Capture the cell that displays the provided text and extract its (x, y) central coordinate. 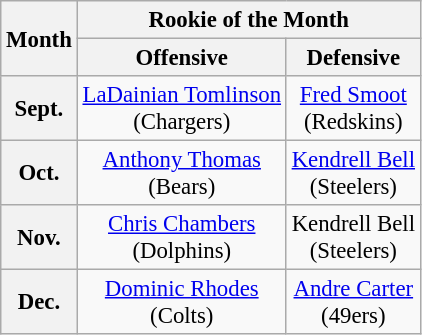
Month (39, 38)
Defensive (353, 58)
Anthony Thomas(Bears) (182, 174)
Fred Smoot(Redskins) (353, 108)
LaDainian Tomlinson(Chargers) (182, 108)
Andre Carter(49ers) (353, 302)
Offensive (182, 58)
Chris Chambers(Dolphins) (182, 238)
Rookie of the Month (248, 20)
Oct. (39, 174)
Dec. (39, 302)
Nov. (39, 238)
Dominic Rhodes(Colts) (182, 302)
Sept. (39, 108)
